Find where the given text appears and provide that cell's center as (x, y) coordinate. 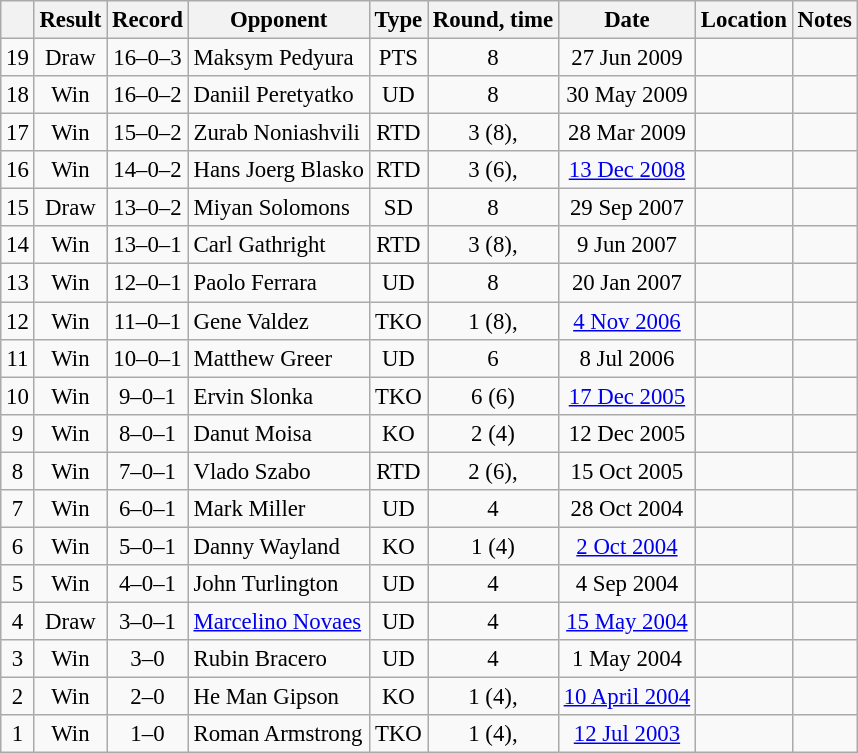
2 (4) (494, 433)
1 (8), (494, 321)
6–0–1 (148, 509)
Ervin Slonka (278, 396)
18 (18, 95)
3–0 (148, 659)
Location (744, 20)
12–0–1 (148, 283)
7–0–1 (148, 471)
10–0–1 (148, 358)
8 Jul 2006 (626, 358)
17 (18, 133)
13 (18, 283)
Record (148, 20)
13 Dec 2008 (626, 170)
1 May 2004 (626, 659)
Matthew Greer (278, 358)
Vlado Szabo (278, 471)
16–0–2 (148, 95)
SD (398, 208)
Paolo Ferrara (278, 283)
Rubin Bracero (278, 659)
10 (18, 396)
3–0–1 (148, 621)
27 Jun 2009 (626, 58)
2 Oct 2004 (626, 546)
11 (18, 358)
2–0 (148, 697)
19 (18, 58)
3 (6), (494, 170)
29 Sep 2007 (626, 208)
17 Dec 2005 (626, 396)
PTS (398, 58)
28 Mar 2009 (626, 133)
2 (6), (494, 471)
1 (18, 734)
Type (398, 20)
John Turlington (278, 584)
Danny Wayland (278, 546)
Zurab Noniashvili (278, 133)
13–0–2 (148, 208)
14–0–2 (148, 170)
Danut Moisa (278, 433)
Daniil Peretyatko (278, 95)
8–0–1 (148, 433)
15 Oct 2005 (626, 471)
16–0–3 (148, 58)
11–0–1 (148, 321)
28 Oct 2004 (626, 509)
9–0–1 (148, 396)
Opponent (278, 20)
3 (18, 659)
He Man Gipson (278, 697)
1–0 (148, 734)
12 Dec 2005 (626, 433)
4 Nov 2006 (626, 321)
5 (18, 584)
1 (4) (494, 546)
12 (18, 321)
7 (18, 509)
12 Jul 2003 (626, 734)
Miyan Solomons (278, 208)
30 May 2009 (626, 95)
13–0–1 (148, 245)
4 Sep 2004 (626, 584)
Notes (824, 20)
9 Jun 2007 (626, 245)
Result (70, 20)
Mark Miller (278, 509)
15 (18, 208)
Gene Valdez (278, 321)
Round, time (494, 20)
2 (18, 697)
20 Jan 2007 (626, 283)
Date (626, 20)
Marcelino Novaes (278, 621)
9 (18, 433)
5–0–1 (148, 546)
14 (18, 245)
Carl Gathright (278, 245)
15–0–2 (148, 133)
Hans Joerg Blasko (278, 170)
Maksym Pedyura (278, 58)
15 May 2004 (626, 621)
4–0–1 (148, 584)
16 (18, 170)
10 April 2004 (626, 697)
6 (6) (494, 396)
Roman Armstrong (278, 734)
